Return the [x, y] coordinate for the center point of the cell that contains the specified text.  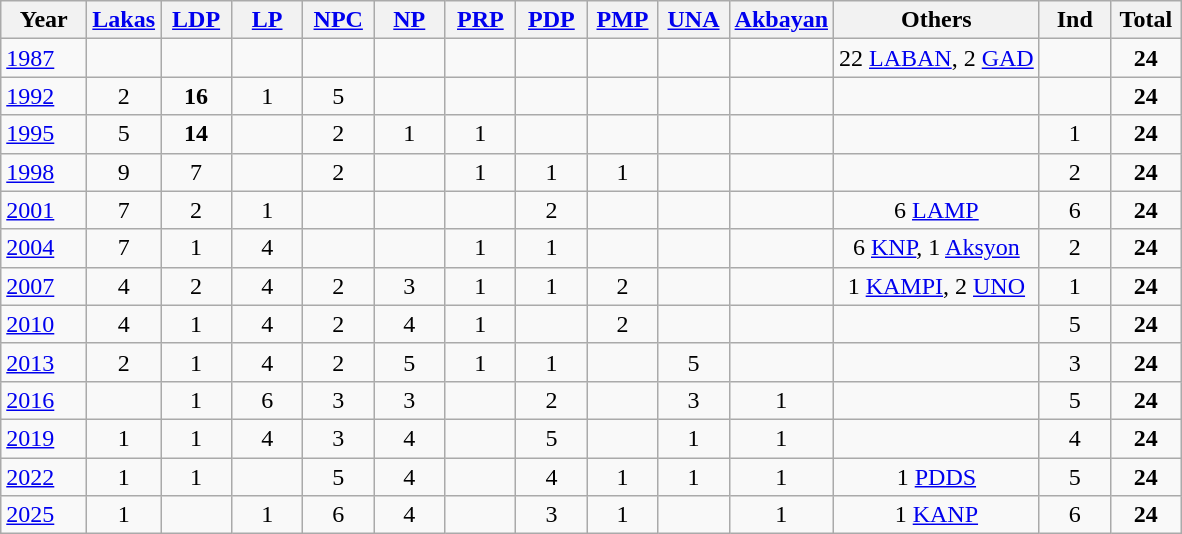
Akbayan [781, 20]
1 KANP [937, 515]
6 LAMP [937, 210]
NP [410, 20]
Total [1146, 20]
14 [196, 134]
1998 [44, 172]
NPC [338, 20]
2013 [44, 362]
2001 [44, 210]
1992 [44, 96]
UNA [694, 20]
2025 [44, 515]
2016 [44, 400]
9 [124, 172]
PRP [480, 20]
LP [268, 20]
22 LABAN, 2 GAD [937, 58]
PDP [552, 20]
Ind [1074, 20]
Others [937, 20]
1987 [44, 58]
2004 [44, 248]
2022 [44, 477]
2010 [44, 324]
2007 [44, 286]
PMP [622, 20]
2019 [44, 438]
LDP [196, 20]
Lakas [124, 20]
6 KNP, 1 Aksyon [937, 248]
16 [196, 96]
1995 [44, 134]
1 KAMPI, 2 UNO [937, 286]
Year [44, 20]
1 PDDS [937, 477]
